Search for the cell housing the specified text and yield its (x, y) center coordinate. 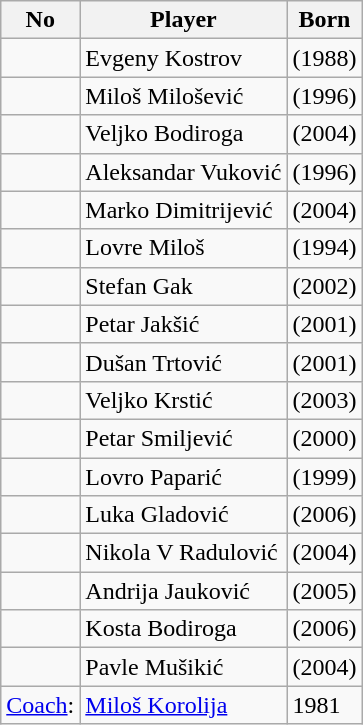
(2002) (324, 286)
Petar Jakšić (184, 324)
(2005) (324, 591)
(1999) (324, 477)
(1994) (324, 248)
Miloš Milošević (184, 96)
Pavle Mušikić (184, 667)
Nikola V Radulović (184, 553)
Veljko Krstić (184, 400)
Andrija Jauković (184, 591)
Evgeny Kostrov (184, 58)
Miloš Korolija (184, 705)
Dušan Trtović (184, 362)
Νο (40, 20)
(2000) (324, 438)
(2003) (324, 400)
(1988) (324, 58)
Luka Gladović (184, 515)
1981 (324, 705)
Lovro Paparić (184, 477)
Bοrn (324, 20)
Veljko Bodiroga (184, 134)
Player (184, 20)
Aleksandar Vuković (184, 172)
Kosta Bodiroga (184, 629)
Petar Smiljević (184, 438)
Lovre Miloš (184, 248)
Coach: (40, 705)
Stefan Gak (184, 286)
Marko Dimitrijević (184, 210)
